Determine the [X, Y] coordinate at the center of the cell enclosing the given text.  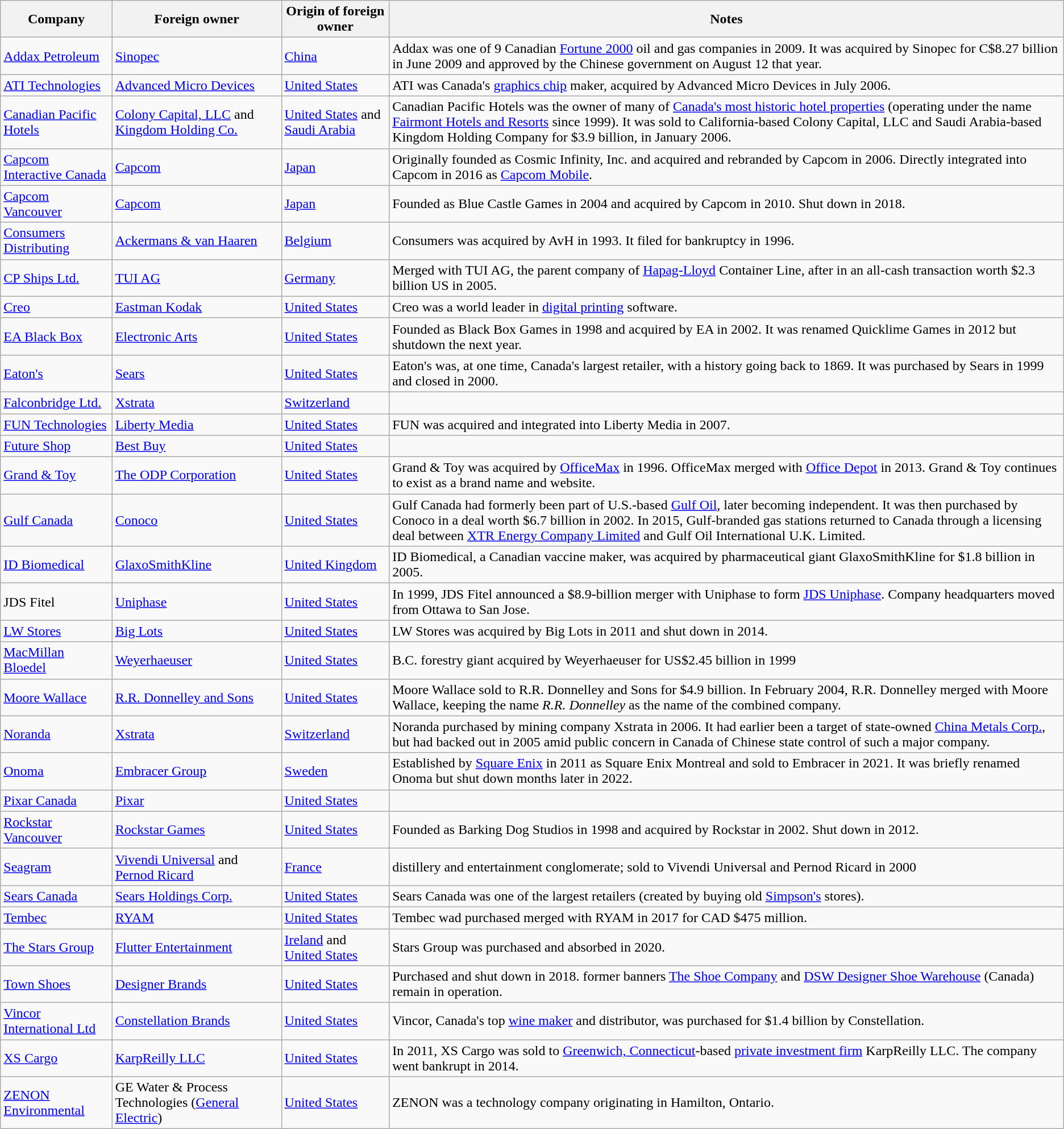
Purchased and shut down in 2018. former banners The Shoe Company and DSW Designer Shoe Warehouse (Canada) remain in operation. [726, 985]
FUN was acquired and integrated into Liberty Media in 2007. [726, 425]
Tembec [56, 918]
Onoma [56, 771]
In 2011, XS Cargo was sold to Greenwich, Connecticut-based private investment firm KarpReilly LLC. The company went bankrupt in 2014. [726, 1059]
ID Biomedical [56, 565]
Originally founded as Cosmic Infinity, Inc. and acquired and rebranded by Capcom in 2006. Directly integrated into Capcom in 2016 as Capcom Mobile. [726, 167]
EA Black Box [56, 337]
Eastman Kodak [197, 307]
MacMillan Bloedel [56, 661]
Founded as Barking Dog Studios in 1998 and acquired by Rockstar in 2002. Shut down in 2012. [726, 830]
Best Buy [197, 446]
RYAM [197, 918]
CP Ships Ltd. [56, 277]
Germany [335, 277]
Capcom Vancouver [56, 204]
ID Biomedical, a Canadian vaccine maker, was acquired by pharmaceutical giant GlaxoSmithKline for $1.8 billion in 2005. [726, 565]
Addax Petroleum [56, 56]
Merged with TUI AG, the parent company of Hapag-Lloyd Container Line, after in an all-cash transaction worth $2.3 billion US in 2005. [726, 277]
Pixar [197, 800]
JDS Fitel [56, 601]
Designer Brands [197, 985]
ATI was Canada's graphics chip maker, acquired by Advanced Micro Devices in July 2006. [726, 85]
Company [56, 19]
Falconbridge Ltd. [56, 402]
Sears Canada [56, 896]
KarpReilly LLC [197, 1059]
In 1999, JDS Fitel announced a $8.9-billion merger with Uniphase to form JDS Uniphase. Company headquarters moved from Ottawa to San Jose. [726, 601]
France [335, 866]
Notes [726, 19]
Grand & Toy [56, 475]
Canadian Pacific Hotels [56, 122]
Capcom Interactive Canada [56, 167]
Big Lots [197, 631]
Rockstar Games [197, 830]
distillery and entertainment conglomerate; sold to Vivendi Universal and Pernod Ricard in 2000 [726, 866]
Stars Group was purchased and absorbed in 2020. [726, 947]
Sears Canada was one of the largest retailers (created by buying old Simpson's stores). [726, 896]
Sears [197, 373]
Eaton's [56, 373]
Sweden [335, 771]
ATI Technologies [56, 85]
China [335, 56]
Ireland and United States [335, 947]
Tembec wad purchased merged with RYAM in 2017 for CAD $475 million. [726, 918]
United States and Saudi Arabia [335, 122]
Weyerhaeuser [197, 661]
LW Stores was acquired by Big Lots in 2011 and shut down in 2014. [726, 631]
Seagram [56, 866]
Embracer Group [197, 771]
R.R. Donnelley and Sons [197, 697]
Vincor, Canada's top wine maker and distributor, was purchased for $1.4 billion by Constellation. [726, 1021]
Vivendi Universal and Pernod Ricard [197, 866]
Creo [56, 307]
Rockstar Vancouver [56, 830]
Creo was a world leader in digital printing software. [726, 307]
Founded as Black Box Games in 1998 and acquired by EA in 2002. It was renamed Quicklime Games in 2012 but shutdown the next year. [726, 337]
Flutter Entertainment [197, 947]
Electronic Arts [197, 337]
The ODP Corporation [197, 475]
Uniphase [197, 601]
Vincor International Ltd [56, 1021]
Sinopec [197, 56]
Founded as Blue Castle Games in 2004 and acquired by Capcom in 2010. Shut down in 2018. [726, 204]
Ackermans & van Haaren [197, 241]
TUI AG [197, 277]
Future Shop [56, 446]
Colony Capital, LLC and Kingdom Holding Co. [197, 122]
GE Water & Process Technologies (General Electric) [197, 1103]
Consumers Distributing [56, 241]
GlaxoSmithKline [197, 565]
Eaton's was, at one time, Canada's largest retailer, with a history going back to 1869. It was purchased by Sears in 1999 and closed in 2000. [726, 373]
Moore Wallace [56, 697]
ZENON was a technology company originating in Hamilton, Ontario. [726, 1103]
Pixar Canada [56, 800]
Sears Holdings Corp. [197, 896]
Origin of foreign owner [335, 19]
Advanced Micro Devices [197, 85]
Conoco [197, 520]
B.C. forestry giant acquired by Weyerhaeuser for US$2.45 billion in 1999 [726, 661]
ZENON Environmental [56, 1103]
Constellation Brands [197, 1021]
Consumers was acquired by AvH in 1993. It filed for bankruptcy in 1996. [726, 241]
XS Cargo [56, 1059]
Liberty Media [197, 425]
Foreign owner [197, 19]
The Stars Group [56, 947]
LW Stores [56, 631]
Town Shoes [56, 985]
Gulf Canada [56, 520]
Noranda [56, 734]
FUN Technologies [56, 425]
United Kingdom [335, 565]
Belgium [335, 241]
